Locate the cell with the specified text and output its [x, y] center coordinate. 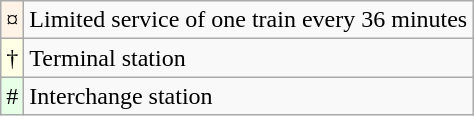
¤ [12, 20]
Terminal station [248, 58]
† [12, 58]
Interchange station [248, 96]
# [12, 96]
Limited service of one train every 36 minutes [248, 20]
